Scan for the cell matching the given text and deliver its [x, y] coordinate at center. 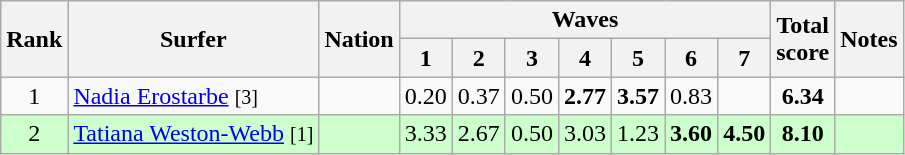
Totalscore [803, 39]
Nation [359, 39]
3.57 [638, 96]
Notes [869, 39]
4.50 [744, 134]
Nadia Erostarbe [3] [194, 96]
2.77 [584, 96]
3 [532, 58]
3.03 [584, 134]
3.60 [692, 134]
0.83 [692, 96]
0.37 [478, 96]
Tatiana Weston-Webb [1] [194, 134]
4 [584, 58]
6 [692, 58]
5 [638, 58]
Waves [584, 20]
1.23 [638, 134]
3.33 [426, 134]
8.10 [803, 134]
7 [744, 58]
6.34 [803, 96]
0.20 [426, 96]
2.67 [478, 134]
Rank [34, 39]
Surfer [194, 39]
